Determine the [X, Y] coordinate at the center of the cell enclosing the given text.  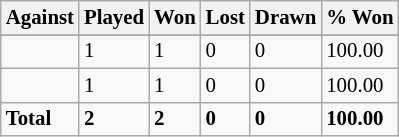
Drawn [286, 18]
Total [40, 119]
Won [175, 18]
% Won [360, 18]
Against [40, 18]
Lost [226, 18]
Played [114, 18]
